Locate the cell with the specified text and output its [x, y] center coordinate. 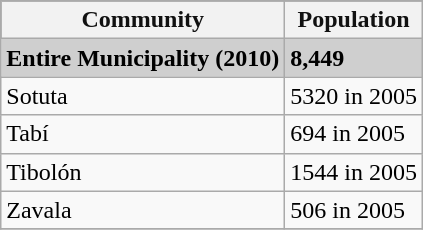
5320 in 2005 [354, 96]
Tibolón [143, 172]
694 in 2005 [354, 134]
Entire Municipality (2010) [143, 58]
8,449 [354, 58]
Tabí [143, 134]
Zavala [143, 210]
Population [354, 20]
1544 in 2005 [354, 172]
Community [143, 20]
Sotuta [143, 96]
506 in 2005 [354, 210]
